Return the [x, y] coordinate for the center point of the cell that contains the specified text.  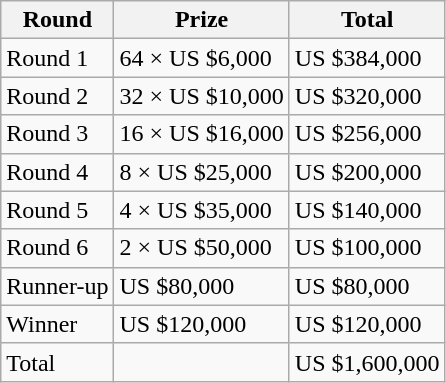
16 × US $16,000 [202, 134]
2 × US $50,000 [202, 248]
Round 2 [58, 96]
Runner-up [58, 286]
US $100,000 [367, 248]
US $320,000 [367, 96]
Round 6 [58, 248]
US $140,000 [367, 210]
US $1,600,000 [367, 362]
4 × US $35,000 [202, 210]
32 × US $10,000 [202, 96]
Round 5 [58, 210]
Round 1 [58, 58]
US $256,000 [367, 134]
Round 4 [58, 172]
Round [58, 20]
Prize [202, 20]
8 × US $25,000 [202, 172]
US $384,000 [367, 58]
64 × US $6,000 [202, 58]
Winner [58, 324]
Round 3 [58, 134]
US $200,000 [367, 172]
